Output the (x, y) coordinate of the center of the cell containing the given text.  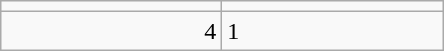
4 (112, 31)
1 (332, 31)
